Extract the (X, Y) coordinate from the center of the cell holding the provided text.  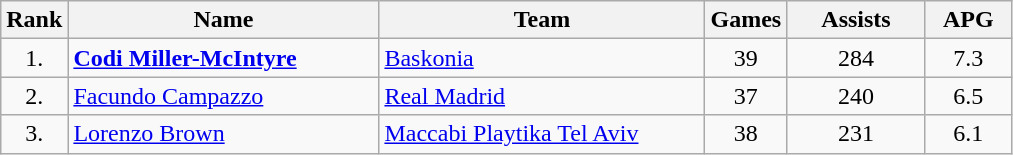
Real Madrid (542, 96)
Rank (34, 20)
38 (746, 134)
39 (746, 58)
37 (746, 96)
Maccabi Playtika Tel Aviv (542, 134)
1. (34, 58)
Games (746, 20)
Team (542, 20)
231 (856, 134)
240 (856, 96)
284 (856, 58)
3. (34, 134)
Codi Miller-McIntyre (224, 58)
Baskonia (542, 58)
Lorenzo Brown (224, 134)
6.1 (968, 134)
APG (968, 20)
Name (224, 20)
Assists (856, 20)
7.3 (968, 58)
6.5 (968, 96)
2. (34, 96)
Facundo Campazzo (224, 96)
